For the text-containing cell, return its midpoint in [X, Y] coordinate format. 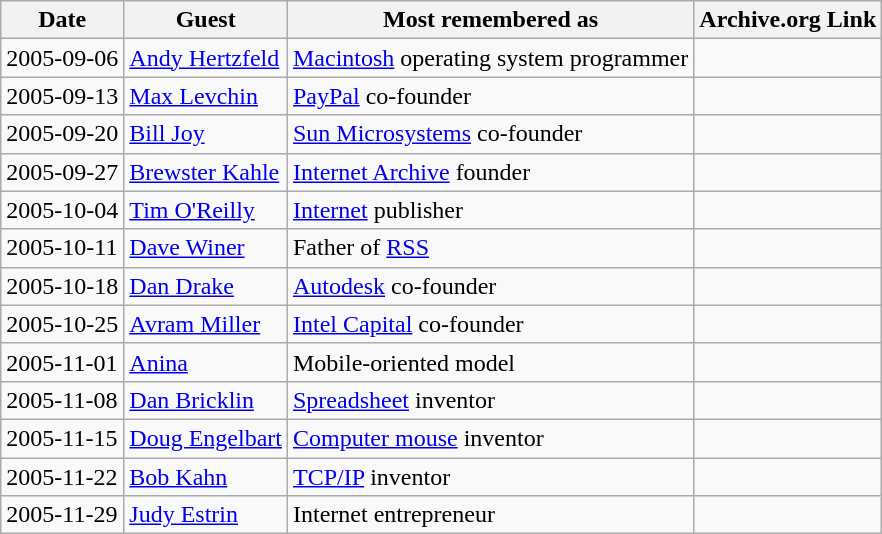
TCP/IP inventor [490, 477]
2005-10-25 [62, 324]
Autodesk co-founder [490, 286]
Guest [206, 20]
Avram Miller [206, 324]
2005-10-11 [62, 248]
Bill Joy [206, 134]
Computer mouse inventor [490, 438]
2005-09-20 [62, 134]
PayPal co-founder [490, 96]
Sun Microsystems co-founder [490, 134]
2005-09-06 [62, 58]
Intel Capital co-founder [490, 324]
Judy Estrin [206, 515]
2005-09-13 [62, 96]
Andy Hertzfeld [206, 58]
2005-09-27 [62, 172]
Bob Kahn [206, 477]
Father of RSS [490, 248]
Doug Engelbart [206, 438]
Max Levchin [206, 96]
2005-11-22 [62, 477]
2005-11-08 [62, 400]
Most remembered as [490, 20]
Archive.org Link [788, 20]
Dan Drake [206, 286]
Tim O'Reilly [206, 210]
Mobile-oriented model [490, 362]
Internet publisher [490, 210]
Brewster Kahle [206, 172]
2005-11-01 [62, 362]
2005-11-15 [62, 438]
Internet Archive founder [490, 172]
Macintosh operating system programmer [490, 58]
Internet entrepreneur [490, 515]
Dan Bricklin [206, 400]
2005-10-04 [62, 210]
Spreadsheet inventor [490, 400]
2005-11-29 [62, 515]
2005-10-18 [62, 286]
Date [62, 20]
Dave Winer [206, 248]
Anina [206, 362]
